Output the (x, y) coordinate of the center of the cell containing the given text.  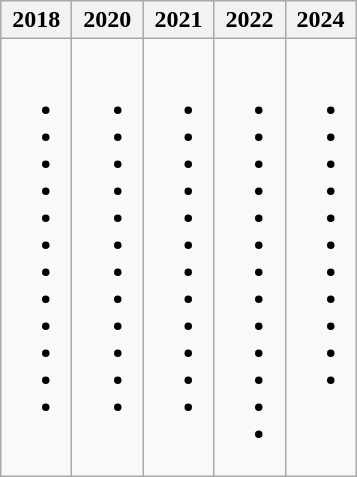
2021 (178, 20)
2020 (108, 20)
2018 (36, 20)
2024 (320, 20)
2022 (250, 20)
